Find where the given text appears and provide that cell's center as (X, Y) coordinate. 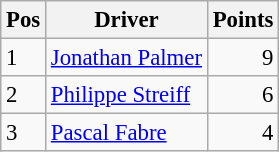
Pos (24, 20)
4 (242, 133)
2 (24, 95)
Jonathan Palmer (127, 58)
9 (242, 58)
Philippe Streiff (127, 95)
3 (24, 133)
1 (24, 58)
Driver (127, 20)
6 (242, 95)
Pascal Fabre (127, 133)
Points (242, 20)
